Determine the [X, Y] coordinate at the center of the cell enclosing the given text.  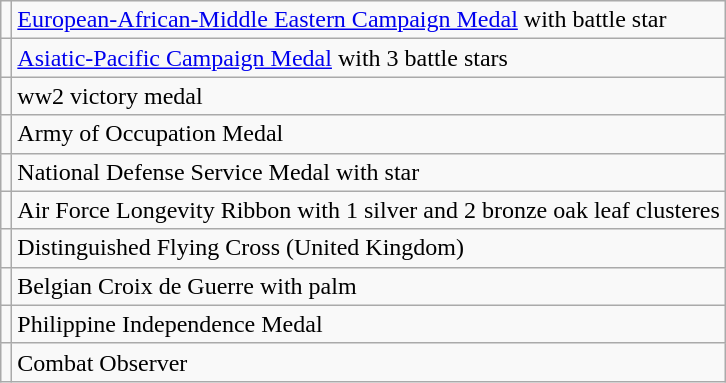
Air Force Longevity Ribbon with 1 silver and 2 bronze oak leaf clusteres [369, 210]
Distinguished Flying Cross (United Kingdom) [369, 248]
National Defense Service Medal with star [369, 172]
European-African-Middle Eastern Campaign Medal with battle star [369, 20]
Belgian Croix de Guerre with palm [369, 286]
Army of Occupation Medal [369, 134]
Philippine Independence Medal [369, 324]
Combat Observer [369, 362]
ww2 victory medal [369, 96]
Asiatic-Pacific Campaign Medal with 3 battle stars [369, 58]
